Return (X, Y) of the center of cell containing provided text 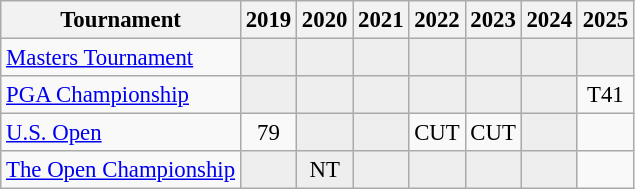
The Open Championship (121, 170)
2020 (325, 20)
Tournament (121, 20)
2021 (381, 20)
PGA Championship (121, 95)
Masters Tournament (121, 58)
2022 (437, 20)
NT (325, 170)
2023 (493, 20)
2019 (268, 20)
2025 (605, 20)
U.S. Open (121, 133)
79 (268, 133)
2024 (549, 20)
T41 (605, 95)
